Provide the [X, Y] coordinate of the cell's center where the given text is located.  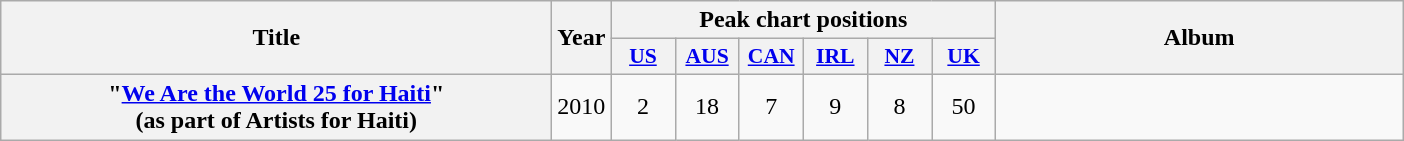
CAN [771, 57]
UK [964, 57]
Title [276, 38]
IRL [835, 57]
50 [964, 106]
8 [899, 106]
7 [771, 106]
Album [1200, 38]
9 [835, 106]
"We Are the World 25 for Haiti"(as part of Artists for Haiti) [276, 106]
Peak chart positions [804, 20]
Year [582, 38]
2 [643, 106]
AUS [707, 57]
2010 [582, 106]
NZ [899, 57]
18 [707, 106]
US [643, 57]
